Search for the cell housing the specified text and yield its (x, y) center coordinate. 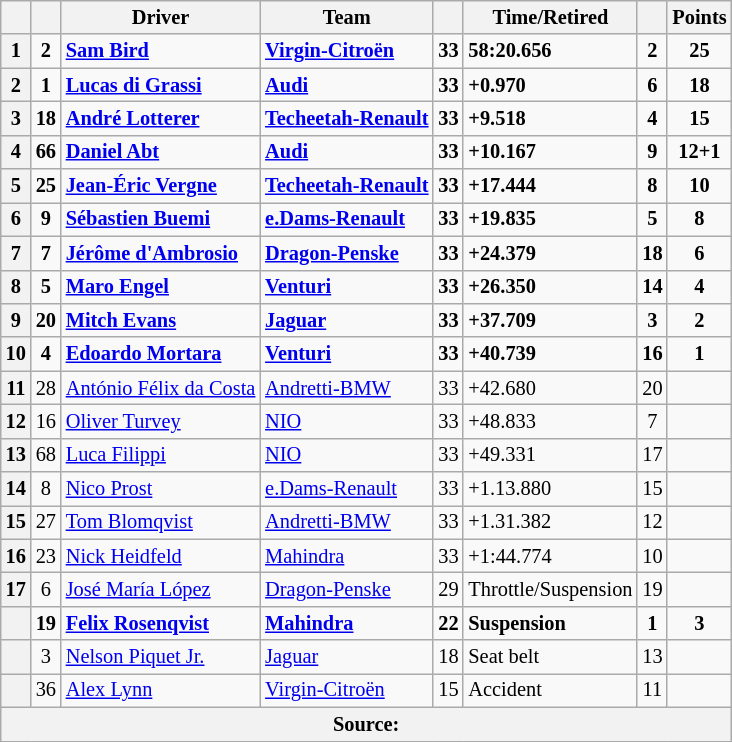
+1.31.382 (550, 522)
+49.331 (550, 455)
Sébastien Buemi (160, 219)
68 (46, 455)
Edoardo Mortara (160, 354)
Felix Rosenqvist (160, 623)
+0.970 (550, 85)
Seat belt (550, 657)
António Félix da Costa (160, 388)
José María López (160, 589)
58:20.656 (550, 51)
Team (346, 17)
+42.680 (550, 388)
29 (448, 589)
André Lotterer (160, 118)
22 (448, 623)
66 (46, 152)
Nico Prost (160, 489)
Nick Heidfeld (160, 556)
Sam Bird (160, 51)
Luca Filippi (160, 455)
12+1 (699, 152)
+1:44.774 (550, 556)
+1.13.880 (550, 489)
+10.167 (550, 152)
Nelson Piquet Jr. (160, 657)
Time/Retired (550, 17)
Alex Lynn (160, 690)
23 (46, 556)
36 (46, 690)
+48.833 (550, 421)
Maro Engel (160, 287)
Points (699, 17)
27 (46, 522)
Daniel Abt (160, 152)
+26.350 (550, 287)
+24.379 (550, 253)
Tom Blomqvist (160, 522)
Driver (160, 17)
Suspension (550, 623)
+37.709 (550, 320)
Source: (366, 724)
Lucas di Grassi (160, 85)
+9.518 (550, 118)
Oliver Turvey (160, 421)
+40.739 (550, 354)
+17.444 (550, 186)
Accident (550, 690)
Jean-Éric Vergne (160, 186)
28 (46, 388)
Jérôme d'Ambrosio (160, 253)
+19.835 (550, 219)
Throttle/Suspension (550, 589)
Mitch Evans (160, 320)
